Search for the cell housing the specified text and yield its (x, y) center coordinate. 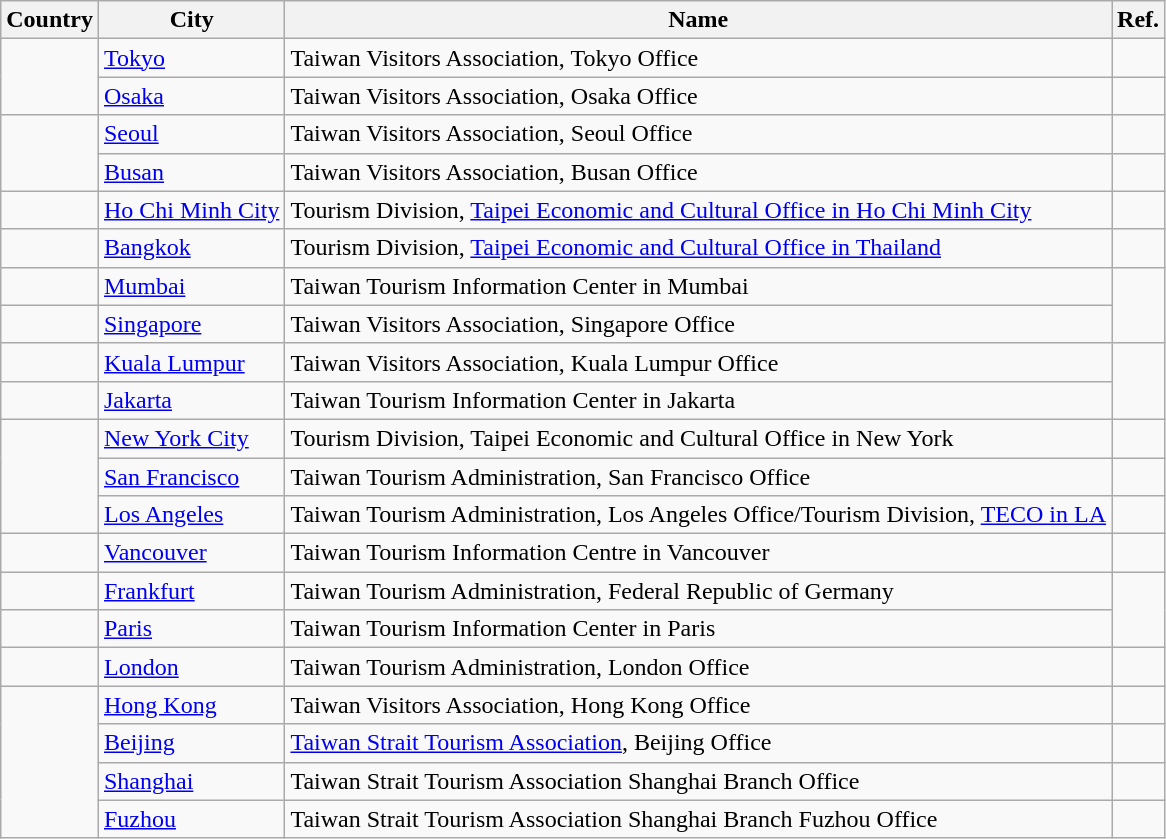
Taiwan Tourism Administration, London Office (698, 667)
Taiwan Tourism Administration, Los Angeles Office/Tourism Division, TECO in LA (698, 515)
Taiwan Visitors Association, Singapore Office (698, 324)
Tourism Division, Taipei Economic and Cultural Office in Thailand (698, 248)
Taiwan Visitors Association, Hong Kong Office (698, 705)
Taiwan Tourism Information Center in Paris (698, 629)
Paris (191, 629)
Hong Kong (191, 705)
Taiwan Visitors Association, Busan Office (698, 172)
Name (698, 20)
Taiwan Tourism Information Center in Mumbai (698, 286)
Los Angeles (191, 515)
Shanghai (191, 781)
London (191, 667)
Osaka (191, 96)
New York City (191, 438)
Fuzhou (191, 819)
Taiwan Tourism Information Center in Jakarta (698, 400)
Taiwan Visitors Association, Seoul Office (698, 134)
Mumbai (191, 286)
Tokyo (191, 58)
Taiwan Tourism Administration, Federal Republic of Germany (698, 591)
Country (50, 20)
Frankfurt (191, 591)
Taiwan Strait Tourism Association Shanghai Branch Office (698, 781)
San Francisco (191, 477)
Taiwan Visitors Association, Kuala Lumpur Office (698, 362)
Kuala Lumpur (191, 362)
Vancouver (191, 553)
City (191, 20)
Taiwan Strait Tourism Association Shanghai Branch Fuzhou Office (698, 819)
Taiwan Visitors Association, Osaka Office (698, 96)
Jakarta (191, 400)
Ref. (1138, 20)
Beijing (191, 743)
Taiwan Strait Tourism Association, Beijing Office (698, 743)
Tourism Division, Taipei Economic and Cultural Office in Ho Chi Minh City (698, 210)
Tourism Division, Taipei Economic and Cultural Office in New York (698, 438)
Taiwan Visitors Association, Tokyo Office (698, 58)
Singapore (191, 324)
Taiwan Tourism Administration, San Francisco Office (698, 477)
Ho Chi Minh City (191, 210)
Bangkok (191, 248)
Seoul (191, 134)
Busan (191, 172)
Taiwan Tourism Information Centre in Vancouver (698, 553)
